Capture the cell that displays the provided text and extract its [X, Y] central coordinate. 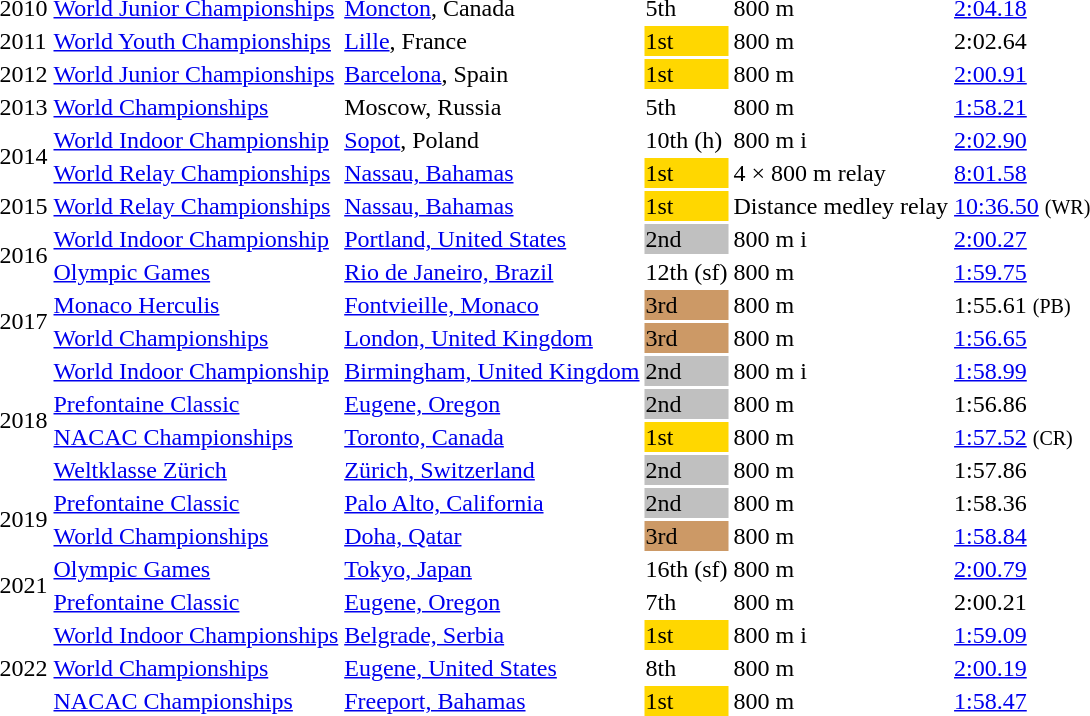
London, United Kingdom [492, 338]
World Youth Championships [196, 41]
World Junior Championships [196, 74]
Doha, Qatar [492, 536]
Monaco Herculis [196, 305]
Moscow, Russia [492, 107]
7th [686, 602]
Belgrade, Serbia [492, 635]
Rio de Janeiro, Brazil [492, 272]
World Indoor Championships [196, 635]
Distance medley relay [841, 206]
Freeport, Bahamas [492, 701]
Eugene, United States [492, 668]
Zürich, Switzerland [492, 470]
Sopot, Poland [492, 140]
Birmingham, United Kingdom [492, 371]
Portland, United States [492, 239]
4 × 800 m relay [841, 173]
8th [686, 668]
Lille, France [492, 41]
Fontvieille, Monaco [492, 305]
Palo Alto, California [492, 503]
10th (h) [686, 140]
Toronto, Canada [492, 437]
12th (sf) [686, 272]
5th [686, 107]
Barcelona, Spain [492, 74]
16th (sf) [686, 569]
Weltklasse Zürich [196, 470]
Tokyo, Japan [492, 569]
